Detect which cell encompasses the target text, then output its (x, y) center coordinate. 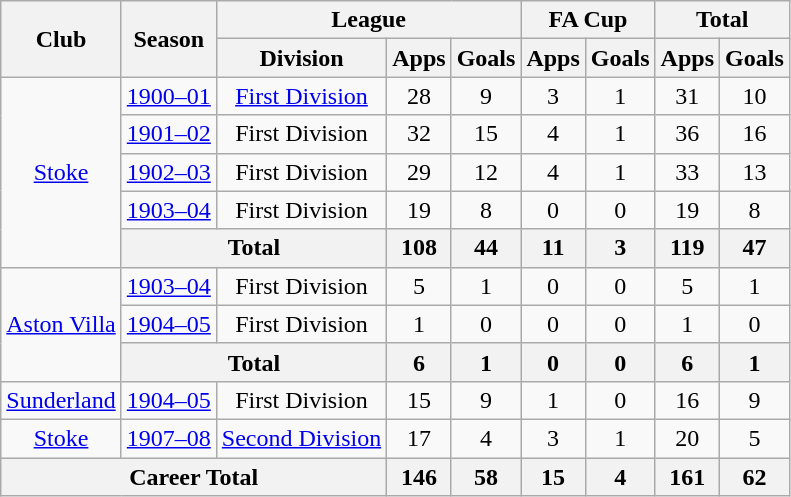
47 (755, 248)
108 (419, 248)
1902–03 (168, 172)
10 (755, 96)
12 (486, 172)
Sunderland (62, 400)
20 (687, 438)
58 (486, 477)
League (368, 20)
29 (419, 172)
146 (419, 477)
36 (687, 134)
Division (301, 58)
1907–08 (168, 438)
161 (687, 477)
13 (755, 172)
17 (419, 438)
11 (553, 248)
FA Cup (588, 20)
Career Total (194, 477)
1900–01 (168, 96)
31 (687, 96)
Season (168, 39)
1901–02 (168, 134)
Aston Villa (62, 324)
33 (687, 172)
119 (687, 248)
Second Division (301, 438)
44 (486, 248)
28 (419, 96)
Club (62, 39)
32 (419, 134)
62 (755, 477)
